Search for the cell housing the specified text and yield its [X, Y] center coordinate. 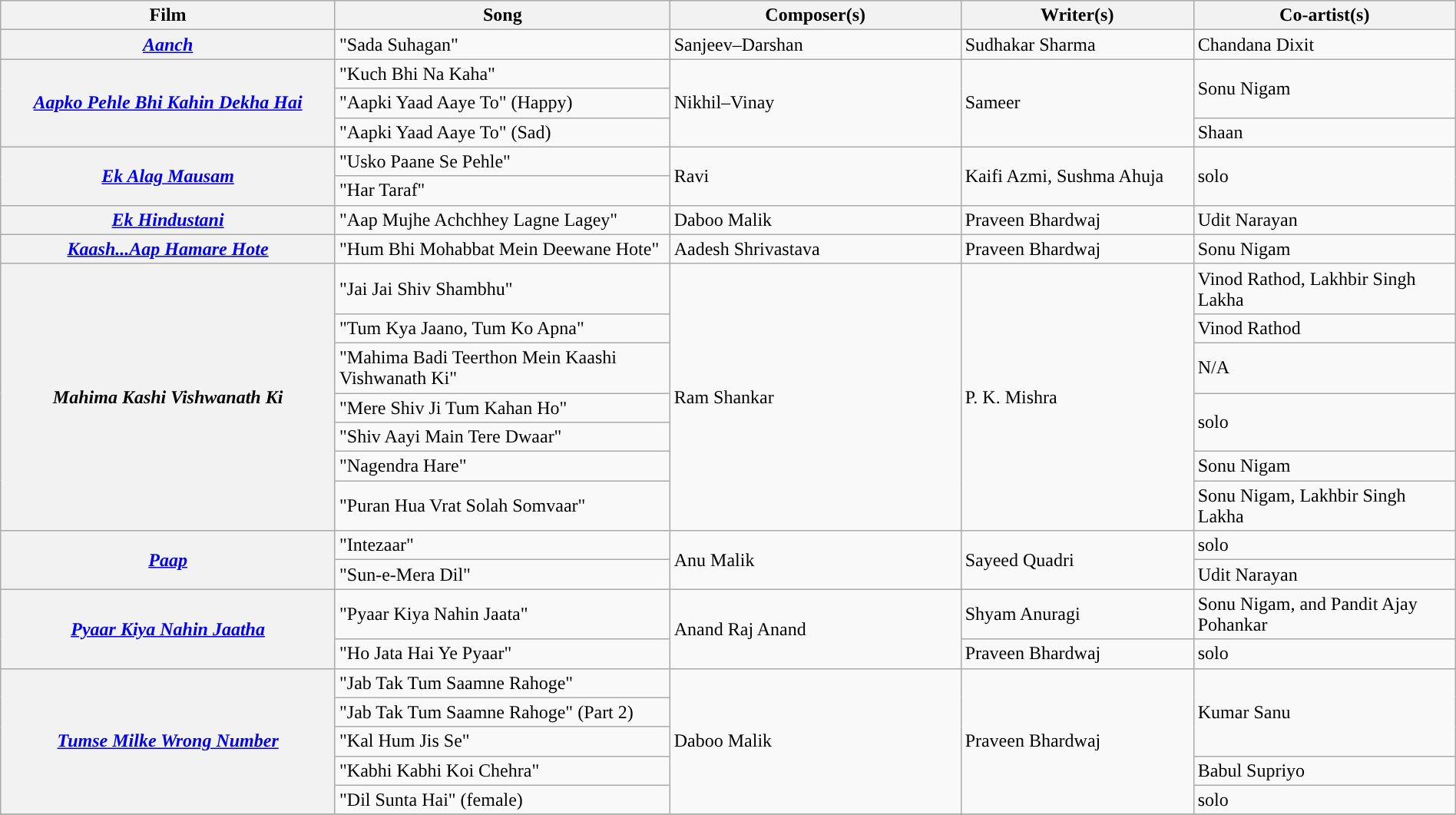
Ravi [816, 176]
Film [168, 15]
"Intezaar" [502, 545]
Pyaar Kiya Nahin Jaatha [168, 628]
"Jab Tak Tum Saamne Rahoge" [502, 683]
"Sada Suhagan" [502, 45]
"Tum Kya Jaano, Tum Ko Apna" [502, 328]
Sudhakar Sharma [1077, 45]
Kaifi Azmi, Sushma Ahuja [1077, 176]
Babul Supriyo [1324, 770]
Sanjeev–Darshan [816, 45]
Song [502, 15]
"Sun-e-Mera Dil" [502, 575]
Tumse Milke Wrong Number [168, 741]
Sonu Nigam, Lakhbir Singh Lakha [1324, 505]
Writer(s) [1077, 15]
"Pyaar Kiya Nahin Jaata" [502, 615]
Kaash...Aap Hamare Hote [168, 249]
Kumar Sanu [1324, 712]
"Kabhi Kabhi Koi Chehra" [502, 770]
"Shiv Aayi Main Tere Dwaar" [502, 437]
Anand Raj Anand [816, 628]
"Mahima Badi Teerthon Mein Kaashi Vishwanath Ki" [502, 367]
P. K. Mishra [1077, 396]
"Kuch Bhi Na Kaha" [502, 74]
Chandana Dixit [1324, 45]
Ek Hindustani [168, 220]
Aadesh Shrivastava [816, 249]
"Aapki Yaad Aaye To" (Happy) [502, 103]
Shaan [1324, 132]
"Puran Hua Vrat Solah Somvaar" [502, 505]
"Usko Paane Se Pehle" [502, 161]
"Aap Mujhe Achchhey Lagne Lagey" [502, 220]
"Ho Jata Hai Ye Pyaar" [502, 654]
Sayeed Quadri [1077, 560]
"Har Taraf" [502, 190]
"Dil Sunta Hai" (female) [502, 800]
"Nagendra Hare" [502, 466]
Nikhil–Vinay [816, 103]
"Jai Jai Shiv Shambhu" [502, 289]
Anu Malik [816, 560]
Shyam Anuragi [1077, 615]
Paap [168, 560]
"Mere Shiv Ji Tum Kahan Ho" [502, 408]
Aanch [168, 45]
Co-artist(s) [1324, 15]
N/A [1324, 367]
Aapko Pehle Bhi Kahin Dekha Hai [168, 103]
"Jab Tak Tum Saamne Rahoge" (Part 2) [502, 712]
Vinod Rathod, Lakhbir Singh Lakha [1324, 289]
Sameer [1077, 103]
"Hum Bhi Mohabbat Mein Deewane Hote" [502, 249]
"Kal Hum Jis Se" [502, 741]
Sonu Nigam, and Pandit Ajay Pohankar [1324, 615]
Ek Alag Mausam [168, 176]
Vinod Rathod [1324, 328]
"Aapki Yaad Aaye To" (Sad) [502, 132]
Mahima Kashi Vishwanath Ki [168, 396]
Ram Shankar [816, 396]
Composer(s) [816, 15]
